From the cell containing the given text, extract its center point as [X, Y] coordinate. 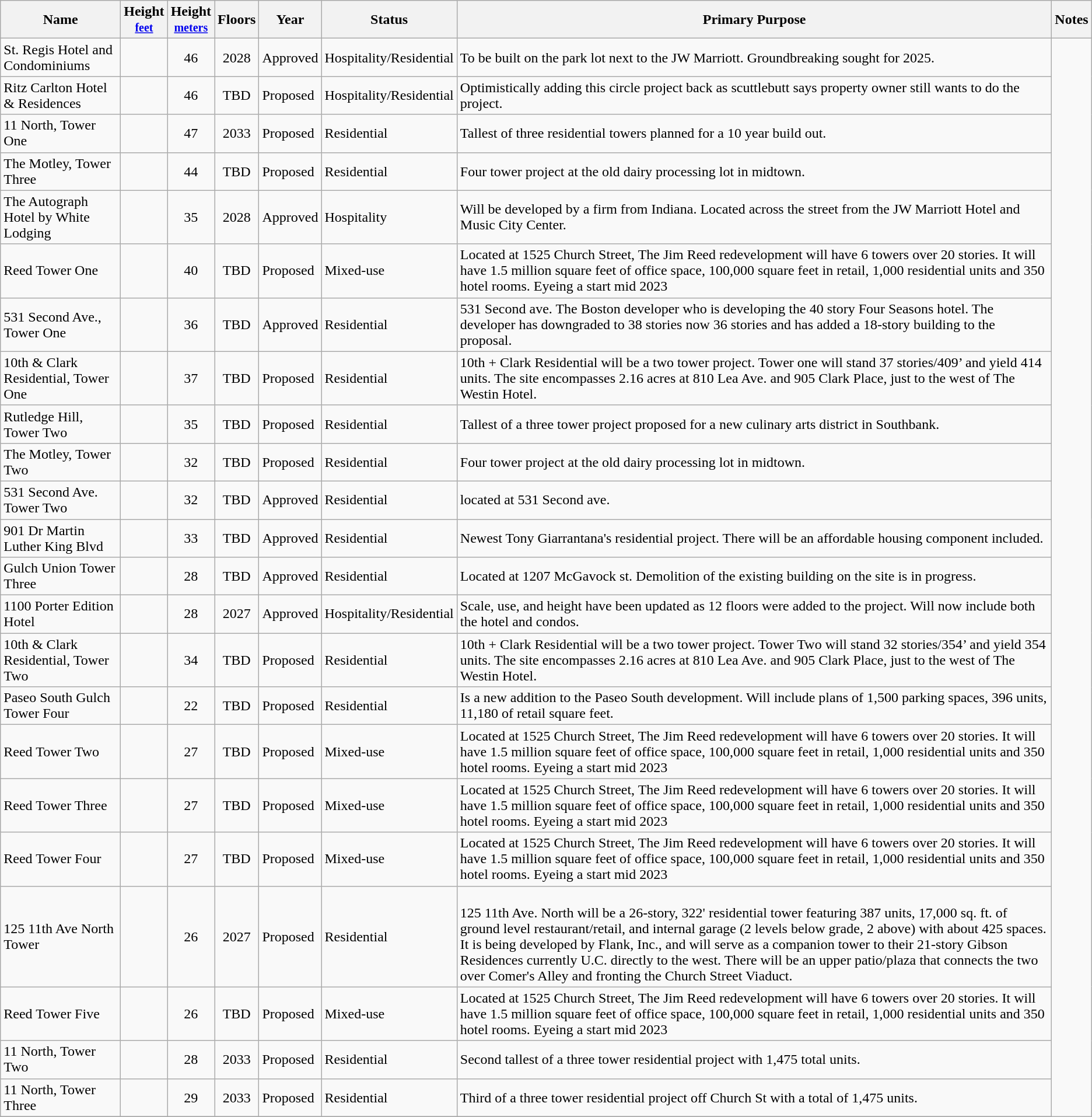
10th & Clark Residential, Tower Two [61, 660]
44 [191, 172]
The Motley, Tower Three [61, 172]
Will be developed by a firm from Indiana. Located across the street from the JW Marriott Hotel and Music City Center. [754, 217]
Hospitality [389, 217]
36 [191, 324]
Heightfeet [144, 20]
901 Dr Martin Luther King Blvd [61, 538]
11 North, Tower Two [61, 1060]
Tallest of a three tower project proposed for a new culinary arts district in Southbank. [754, 424]
The Motley, Tower Two [61, 462]
Reed Tower Five [61, 1014]
Optimistically adding this circle project back as scuttlebutt says property owner still wants to do the project. [754, 96]
47 [191, 133]
Heightmeters [191, 20]
The Autograph Hotel by White Lodging [61, 217]
531 Second Ave., Tower One [61, 324]
Floors [237, 20]
Year [290, 20]
Reed Tower Two [61, 752]
Notes [1072, 20]
531 Second Ave. Tower Two [61, 500]
Third of a three tower residential project off Church St with a total of 1,475 units. [754, 1097]
40 [191, 271]
Is a new addition to the Paseo South development. Will include plans of 1,500 parking spaces, 396 units, 11,180 of retail square feet. [754, 706]
Reed Tower One [61, 271]
St. Regis Hotel and Condominiums [61, 57]
37 [191, 378]
33 [191, 538]
125 11th Ave North Tower [61, 936]
22 [191, 706]
11 North, Tower Three [61, 1097]
located at 531 Second ave. [754, 500]
Primary Purpose [754, 20]
Newest Tony Giarrantana's residential project. There will be an affordable housing component included. [754, 538]
Scale, use, and height have been updated as 12 floors were added to the project. Will now include both the hotel and condos. [754, 614]
Paseo South Gulch Tower Four [61, 706]
10th & Clark Residential, Tower One [61, 378]
1100 Porter Edition Hotel [61, 614]
Name [61, 20]
To be built on the park lot next to the JW Marriott. Groundbreaking sought for 2025. [754, 57]
Tallest of three residential towers planned for a 10 year build out. [754, 133]
Second tallest of a three tower residential project with 1,475 total units. [754, 1060]
29 [191, 1097]
11 North, Tower One [61, 133]
Rutledge Hill, Tower Two [61, 424]
Status [389, 20]
Gulch Union Tower Three [61, 577]
Reed Tower Four [61, 859]
Ritz Carlton Hotel & Residences [61, 96]
34 [191, 660]
Reed Tower Three [61, 805]
Located at 1207 McGavock st. Demolition of the existing building on the site is in progress. [754, 577]
